Capture the cell that displays the provided text and extract its [x, y] central coordinate. 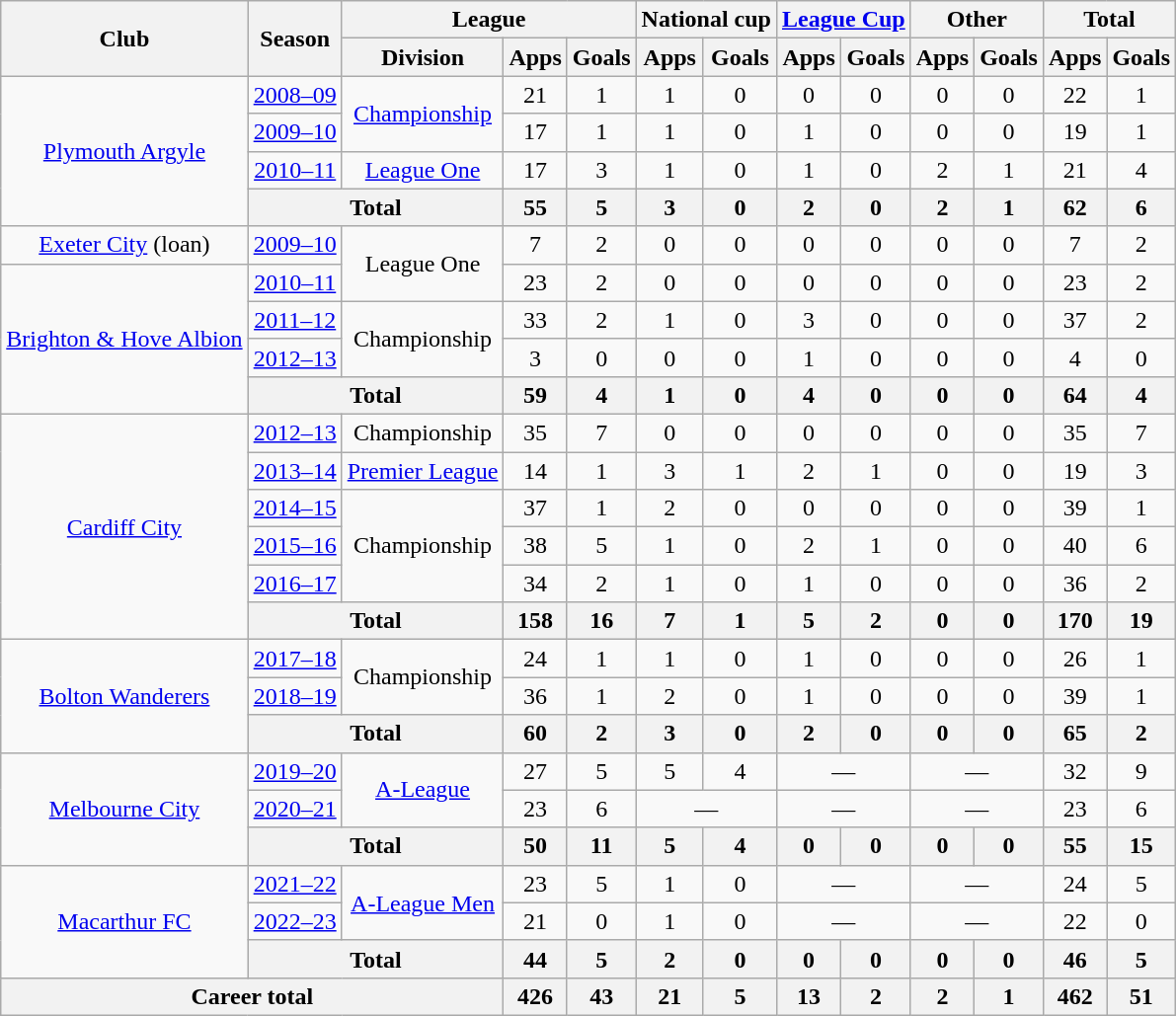
Club [124, 39]
2018–19 [294, 696]
Macarthur FC [124, 921]
2013–14 [294, 471]
51 [1141, 996]
65 [1074, 734]
170 [1074, 621]
13 [808, 996]
Premier League [423, 471]
A-League [423, 790]
60 [535, 734]
2014–15 [294, 508]
2008–09 [294, 95]
Exeter City (loan) [124, 245]
62 [1074, 207]
32 [1074, 771]
46 [1074, 959]
14 [535, 471]
2022–23 [294, 921]
2015–16 [294, 546]
Career total [253, 996]
A-League Men [423, 902]
2019–20 [294, 771]
11 [601, 846]
Brighton & Hove Albion [124, 339]
43 [601, 996]
2020–21 [294, 809]
Cardiff City [124, 526]
158 [535, 621]
27 [535, 771]
64 [1074, 395]
462 [1074, 996]
Plymouth Argyle [124, 151]
38 [535, 546]
2016–17 [294, 584]
59 [535, 395]
Melbourne City [124, 809]
40 [1074, 546]
2021–22 [294, 884]
Bolton Wanderers [124, 696]
33 [535, 320]
34 [535, 584]
Division [423, 57]
Other [977, 20]
50 [535, 846]
16 [601, 621]
2017–18 [294, 659]
Season [294, 39]
15 [1141, 846]
2011–12 [294, 320]
National cup [706, 20]
26 [1074, 659]
League [489, 20]
44 [535, 959]
League Cup [843, 20]
426 [535, 996]
9 [1141, 771]
